From the cell containing the given text, extract its center point as [X, Y] coordinate. 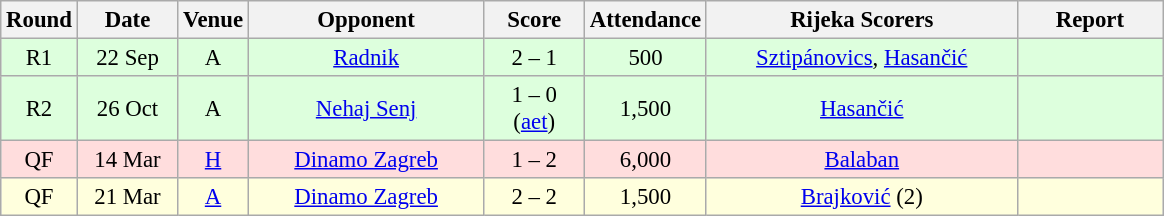
1 – 2 [534, 160]
2 – 1 [534, 58]
Report [1090, 20]
14 Mar [128, 160]
Score [534, 20]
Venue [214, 20]
Opponent [366, 20]
26 Oct [128, 108]
21 Mar [128, 197]
Sztipánovics, Hasančić [862, 58]
2 – 2 [534, 197]
22 Sep [128, 58]
Attendance [646, 20]
Brajković (2) [862, 197]
Hasančić [862, 108]
R1 [39, 58]
Nehaj Senj [366, 108]
500 [646, 58]
R2 [39, 108]
Date [128, 20]
6,000 [646, 160]
Round [39, 20]
Rijeka Scorers [862, 20]
1 – 0 (aet) [534, 108]
H [214, 160]
Balaban [862, 160]
Radnik [366, 58]
